Return the (X, Y) coordinate for the center point of the cell that contains the specified text.  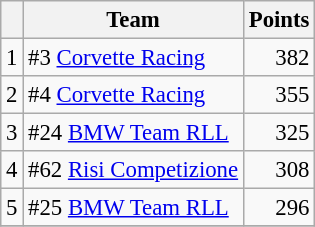
382 (278, 58)
4 (12, 170)
#25 BMW Team RLL (134, 208)
3 (12, 133)
#4 Corvette Racing (134, 95)
308 (278, 170)
355 (278, 95)
Team (134, 20)
296 (278, 208)
#24 BMW Team RLL (134, 133)
325 (278, 133)
5 (12, 208)
Points (278, 20)
1 (12, 58)
#62 Risi Competizione (134, 170)
2 (12, 95)
#3 Corvette Racing (134, 58)
